Capture the cell that displays the provided text and extract its [x, y] central coordinate. 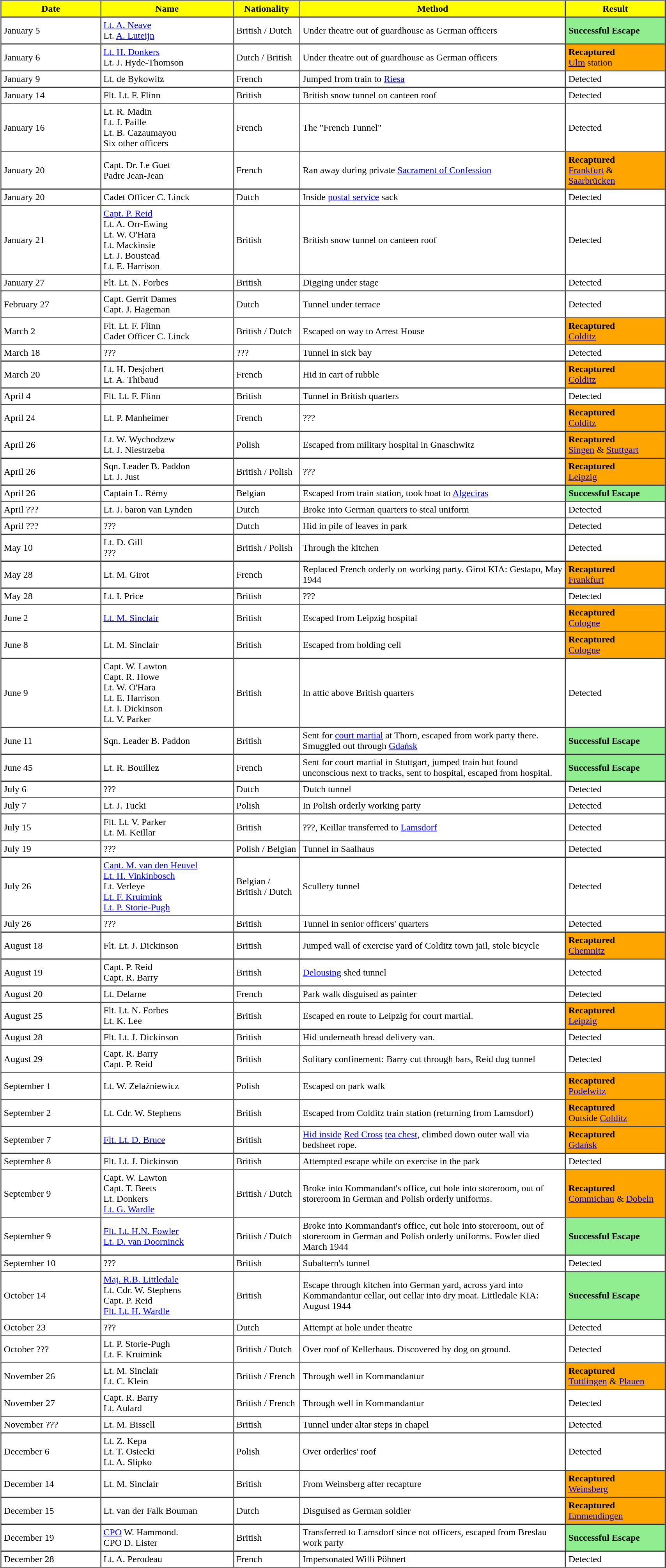
November 27 [51, 1403]
Escaped from military hospital in Gnaschwitz [433, 445]
Inside postal service sack [433, 197]
Lt. P. Manheimer [167, 417]
RecapturedUlm station [615, 57]
The "French Tunnel" [433, 128]
September 1 [51, 1086]
Escape through kitchen into German yard, across yard into Kommandantur cellar, out cellar into dry moat. Littledale KIA: August 1944 [433, 1296]
Escaped from train station, took boat to Algeciras [433, 493]
Jumped wall of exercise yard of Colditz town jail, stole bicycle [433, 945]
October 14 [51, 1296]
Lt. Cdr. W. Stephens [167, 1112]
September 7 [51, 1140]
January 9 [51, 79]
June 8 [51, 644]
July 7 [51, 805]
Sqn. Leader B. Paddon [167, 740]
August 18 [51, 945]
Impersonated Willi Pöhnert [433, 1559]
Hid in cart of rubble [433, 374]
Tunnel in Saalhaus [433, 849]
December 19 [51, 1538]
September 8 [51, 1161]
Transferred to Lamsdorf since not officers, escaped from Breslau work party [433, 1538]
Flt. Lt. V. ParkerLt. M. Keillar [167, 827]
Through the kitchen [433, 548]
Attempt at hole under theatre [433, 1327]
Sent for court martial in Stuttgart, jumped train but found unconscious next to tracks, sent to hospital, escaped from hospital. [433, 768]
RecapturedPodelwitz [615, 1086]
September 2 [51, 1112]
November 26 [51, 1376]
Cadet Officer C. Linck [167, 197]
Ran away during private Sacrament of Confession [433, 170]
December 14 [51, 1484]
March 2 [51, 331]
December 28 [51, 1559]
March 20 [51, 374]
Lt. de Bykowitz [167, 79]
August 25 [51, 1016]
Escaped from holding cell [433, 644]
Lt. R. MadinLt. J. PailleLt. B. CazaumayouSix other officers [167, 128]
June 2 [51, 618]
Hid underneath bread delivery van. [433, 1037]
August 19 [51, 972]
Capt. P. ReidCapt. R. Barry [167, 972]
RecapturedWeinsberg [615, 1484]
November ??? [51, 1425]
June 45 [51, 768]
RecapturedFrankfurt & Saarbrücken [615, 170]
Result [615, 9]
???, Keillar transferred to Lamsdorf [433, 827]
Lt. A. Perodeau [167, 1559]
April 24 [51, 417]
Disguised as German soldier [433, 1510]
Flt. Lt. D. Bruce [167, 1140]
January 6 [51, 57]
Escaped from Colditz train station (returning from Lamsdorf) [433, 1112]
In attic above British quarters [433, 693]
Lt. J. baron van Lynden [167, 510]
August 29 [51, 1059]
Lt. R. Bouillez [167, 768]
January 16 [51, 128]
Dutch / British [266, 57]
RecapturedChemnitz [615, 945]
Escaped en route to Leipzig for court martial. [433, 1016]
Solitary confinement: Barry cut through bars, Reid dug tunnel [433, 1059]
August 28 [51, 1037]
August 20 [51, 994]
Maj. R.B. LittledaleLt. Cdr. W. StephensCapt. P. ReidFlt. Lt. H. Wardle [167, 1296]
Lt. Z. KepaLt. T. OsieckiLt. A. Slipko [167, 1452]
Captain L. Rémy [167, 493]
January 14 [51, 96]
RecapturedTuttlingen & Plauen [615, 1376]
Escaped on park walk [433, 1086]
Lt. H. DesjobertLt. A. Thibaud [167, 374]
Replaced French orderly on working party. Girot KIA: Gestapo, May 1944 [433, 574]
Lt. I. Price [167, 596]
Lt. Delarne [167, 994]
Capt. R. BarryLt. Aulard [167, 1403]
Capt. M. van den HeuvelLt. H. VinkinboschLt. VerleyeLt. F. Kruimink Lt. P. Storie-Pugh [167, 887]
Capt. R. BarryCapt. P. Reid [167, 1059]
Sqn. Leader B. PaddonLt. J. Just [167, 471]
Flt. Lt. H.N. FowlerLt. D. van Doorninck [167, 1236]
Capt. P. ReidLt. A. Orr-EwingLt. W. O'HaraLt. MackinsieLt. J. BousteadLt. E. Harrison [167, 239]
January 21 [51, 239]
Flt. Lt. N. Forbes [167, 283]
June 11 [51, 740]
Digging under stage [433, 283]
Tunnel under altar steps in chapel [433, 1425]
RecapturedOutside Colditz [615, 1112]
Nationality [266, 9]
Over roof of Kellerhaus. Discovered by dog on ground. [433, 1349]
Tunnel in sick bay [433, 353]
September 10 [51, 1263]
Dutch tunnel [433, 789]
RecapturedFrankfurt [615, 574]
Attempted escape while on exercise in the park [433, 1161]
Belgian [266, 493]
Capt. Dr. Le GuetPadre Jean-Jean [167, 170]
RecapturedEmmendingen [615, 1510]
Lt. J. Tucki [167, 805]
July 15 [51, 827]
Escaped on way to Arrest House [433, 331]
RecapturedSingen & Stuttgart [615, 445]
Hid in pile of leaves in park [433, 526]
Tunnel in senior officers' quarters [433, 924]
July 19 [51, 849]
RecapturedCommichau & Dobeln [615, 1194]
Hid inside Red Cross tea chest, climbed down outer wall via bedsheet rope. [433, 1140]
October ??? [51, 1349]
Method [433, 9]
In Polish orderly working party [433, 805]
CPO W. Hammond.CPO D. Lister [167, 1538]
Lt. A. NeaveLt. A. Luteijn [167, 30]
Lt. M. Bissell [167, 1425]
Park walk disguised as painter [433, 994]
Broke into German quarters to steal uniform [433, 510]
Broke into Kommandant's office, cut hole into storeroom, out of storeroom in German and Polish orderly uniforms. [433, 1194]
May 10 [51, 548]
December 15 [51, 1510]
Lt. W. WychodzewLt. J. Niestrzeba [167, 445]
April 4 [51, 396]
Lt. D. Gill??? [167, 548]
Capt. W. LawtonCapt. T. BeetsLt. Donkers Lt. G. Wardle [167, 1194]
Capt. Gerrit DamesCapt. J. Hageman [167, 304]
Sent for court martial at Thorn, escaped from work party there. Smuggled out through Gdańsk [433, 740]
Lt. H. Donkers Lt. J. Hyde-Thomson [167, 57]
Capt. W. LawtonCapt. R. HoweLt. W. O'HaraLt. E. HarrisonLt. I. DickinsonLt. V. Parker [167, 693]
Over orderlies' roof [433, 1452]
Escaped from Leipzig hospital [433, 618]
Flt. Lt. N. ForbesLt. K. Lee [167, 1016]
July 6 [51, 789]
October 23 [51, 1327]
Belgian / British / Dutch [266, 887]
December 6 [51, 1452]
Lt. M. Girot [167, 574]
Lt. W. Zelaźniewicz [167, 1086]
RecapturedGdańsk [615, 1140]
Lt. van der Falk Bouman [167, 1510]
June 9 [51, 693]
Jumped from train to Riesa [433, 79]
March 18 [51, 353]
Polish / Belgian [266, 849]
Flt. Lt. F. FlinnCadet Officer C. Linck [167, 331]
Lt. M. SinclairLt. C. Klein [167, 1376]
Date [51, 9]
Broke into Kommandant's office, cut hole into storeroom, out of storeroom in German and Polish orderly uniforms. Fowler died March 1944 [433, 1236]
Tunnel under terrace [433, 304]
Lt. P. Storie-PughLt. F. Kruimink [167, 1349]
Subaltern's tunnel [433, 1263]
February 27 [51, 304]
Name [167, 9]
Scullery tunnel [433, 887]
Tunnel in British quarters [433, 396]
Delousing shed tunnel [433, 972]
January 27 [51, 283]
January 5 [51, 30]
From Weinsberg after recapture [433, 1484]
